Pinpoint the cell where the given text exists, returning its (X, Y) midpoint coordinate. 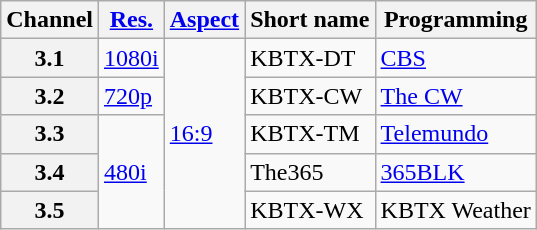
365BLK (456, 172)
Res. (132, 20)
3.1 (50, 58)
Telemundo (456, 134)
Aspect (204, 20)
16:9 (204, 134)
480i (132, 172)
Short name (310, 20)
3.2 (50, 96)
Programming (456, 20)
KBTX-CW (310, 96)
Channel (50, 20)
KBTX-WX (310, 210)
1080i (132, 58)
720p (132, 96)
KBTX-TM (310, 134)
The CW (456, 96)
CBS (456, 58)
KBTX Weather (456, 210)
KBTX-DT (310, 58)
3.5 (50, 210)
3.4 (50, 172)
The365 (310, 172)
3.3 (50, 134)
